Capture the cell that displays the provided text and extract its (x, y) central coordinate. 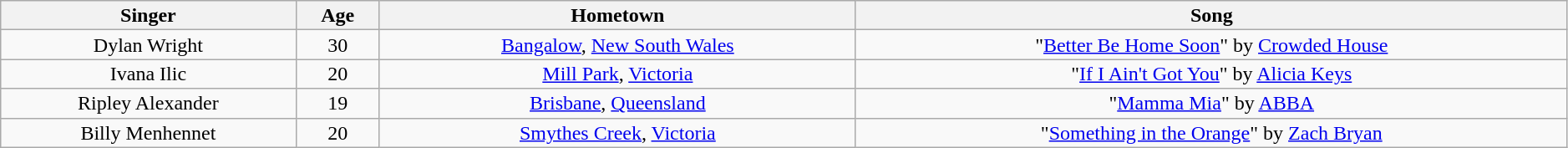
Song (1211, 15)
Bangalow, New South Wales (617, 45)
Singer (149, 15)
"Better Be Home Soon" by Crowded House (1211, 45)
Billy Menhennet (149, 132)
Smythes Creek, Victoria (617, 132)
Ripley Alexander (149, 104)
Brisbane, Queensland (617, 104)
"Something in the Orange" by Zach Bryan (1211, 132)
"Mamma Mia" by ABBA (1211, 104)
Mill Park, Victoria (617, 74)
Dylan Wright (149, 45)
30 (337, 45)
Hometown (617, 15)
Ivana Ilic (149, 74)
"If I Ain't Got You" by Alicia Keys (1211, 74)
Age (337, 15)
19 (337, 104)
